Extract the (x, y) coordinate from the center of the cell holding the provided text.  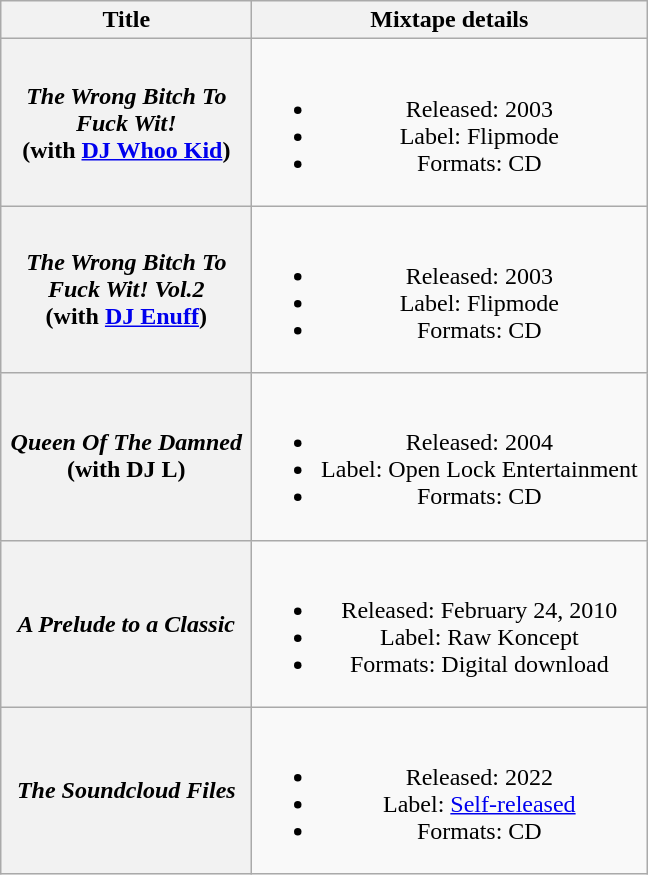
Title (126, 20)
The Soundcloud Files (126, 790)
Released: 2022Label: Self-releasedFormats: CD (450, 790)
Mixtape details (450, 20)
Queen Of The Damned(with DJ L) (126, 456)
Released: February 24, 2010Label: Raw KonceptFormats: Digital download (450, 624)
The Wrong Bitch To Fuck Wit!(with DJ Whoo Kid) (126, 122)
A Prelude to a Classic (126, 624)
Released: 2004Label: Open Lock EntertainmentFormats: CD (450, 456)
The Wrong Bitch To Fuck Wit! Vol.2(with DJ Enuff) (126, 290)
